Detect which cell encompasses the target text, then output its [x, y] center coordinate. 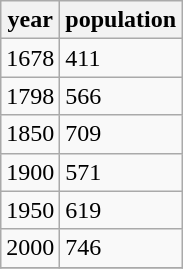
411 [121, 58]
population [121, 20]
571 [121, 172]
746 [121, 248]
1798 [30, 96]
709 [121, 134]
566 [121, 96]
2000 [30, 248]
year [30, 20]
1900 [30, 172]
1850 [30, 134]
1678 [30, 58]
1950 [30, 210]
619 [121, 210]
